Output the [X, Y] coordinate of the center of the cell containing the given text.  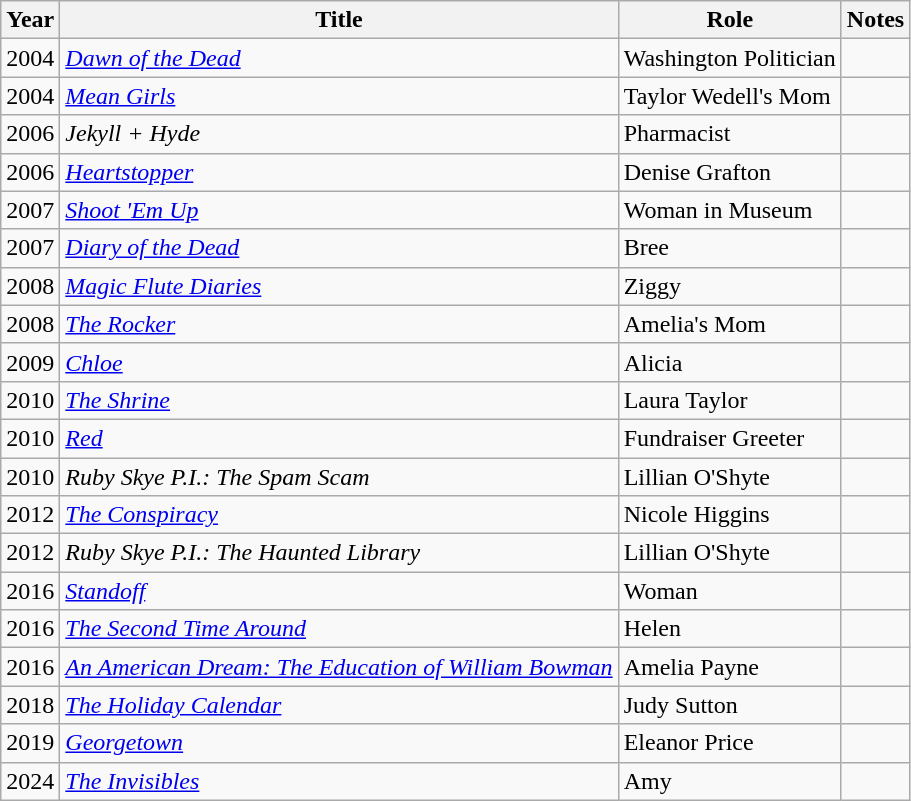
Magic Flute Diaries [339, 286]
Nicole Higgins [730, 515]
Diary of the Dead [339, 248]
Ruby Skye P.I.: The Spam Scam [339, 477]
Amelia Payne [730, 667]
Red [339, 438]
An American Dream: The Education of William Bowman [339, 667]
Fundraiser Greeter [730, 438]
The Second Time Around [339, 629]
Ziggy [730, 286]
Pharmacist [730, 134]
Amy [730, 781]
Washington Politician [730, 58]
Chloe [339, 362]
2018 [30, 705]
Judy Sutton [730, 705]
2024 [30, 781]
Helen [730, 629]
Bree [730, 248]
The Conspiracy [339, 515]
Title [339, 20]
Role [730, 20]
Woman in Museum [730, 210]
The Rocker [339, 324]
The Shrine [339, 400]
Alicia [730, 362]
Georgetown [339, 743]
2009 [30, 362]
Woman [730, 591]
Eleanor Price [730, 743]
Laura Taylor [730, 400]
Jekyll + Hyde [339, 134]
Denise Grafton [730, 172]
2019 [30, 743]
The Holiday Calendar [339, 705]
Mean Girls [339, 96]
Dawn of the Dead [339, 58]
Shoot 'Em Up [339, 210]
Heartstopper [339, 172]
Ruby Skye P.I.: The Haunted Library [339, 553]
Year [30, 20]
Taylor Wedell's Mom [730, 96]
Amelia's Mom [730, 324]
Standoff [339, 591]
Notes [875, 20]
The Invisibles [339, 781]
